Pinpoint the cell where the given text exists, returning its [X, Y] midpoint coordinate. 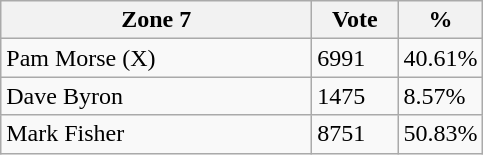
Pam Morse (X) [156, 58]
6991 [355, 58]
1475 [355, 96]
8.57% [440, 96]
Dave Byron [156, 96]
Vote [355, 20]
50.83% [440, 134]
Mark Fisher [156, 134]
40.61% [440, 58]
Zone 7 [156, 20]
8751 [355, 134]
% [440, 20]
